For the text-containing cell, return its midpoint in [x, y] coordinate format. 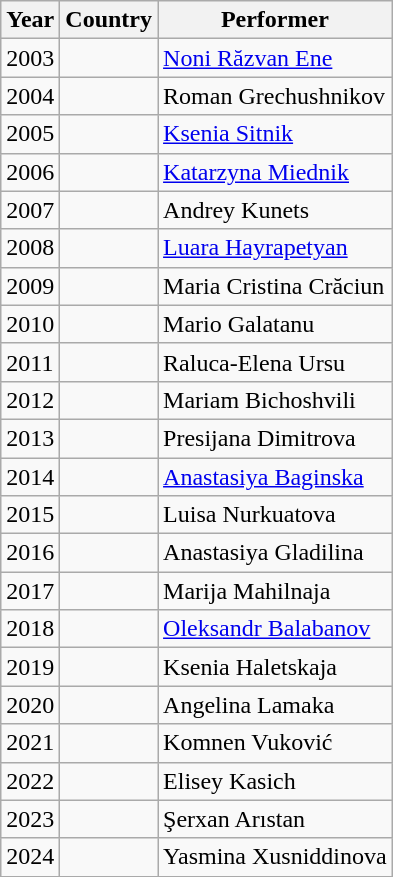
Ksenia Haletskaja [276, 667]
2023 [30, 819]
Performer [276, 20]
Mario Galatanu [276, 324]
2012 [30, 400]
2015 [30, 515]
Roman Grechushnikov [276, 96]
2016 [30, 553]
2005 [30, 134]
2007 [30, 210]
2011 [30, 362]
Year [30, 20]
Yasmina Xusniddinova [276, 857]
2009 [30, 286]
Komnen Vuković [276, 743]
Maria Cristina Crăciun [276, 286]
Country [109, 20]
Anastasiya Baginska [276, 477]
Anastasiya Gladilina [276, 553]
Marija Mаhilnaja [276, 591]
2017 [30, 591]
Presijana Dimitrova [276, 438]
2004 [30, 96]
2008 [30, 248]
2010 [30, 324]
2024 [30, 857]
2013 [30, 438]
2019 [30, 667]
Oleksandr Balabanov [276, 629]
Raluca-Elena Ursu [276, 362]
2014 [30, 477]
2018 [30, 629]
Noni Răzvan Ene [276, 58]
Ksenia Sitnik [276, 134]
2021 [30, 743]
2020 [30, 705]
Mariam Bichoshvili [276, 400]
Angelina Lаmaka [276, 705]
2022 [30, 781]
Katarzyna Miednik [276, 172]
Elisey Kasich [276, 781]
2006 [30, 172]
Andrey Kunets [276, 210]
Şerxan Arıstan [276, 819]
2003 [30, 58]
Luara Hayrapetyan [276, 248]
Luisa Nurkuatova [276, 515]
